Identify which cell holds the provided text, then report its [x, y] central coordinate. 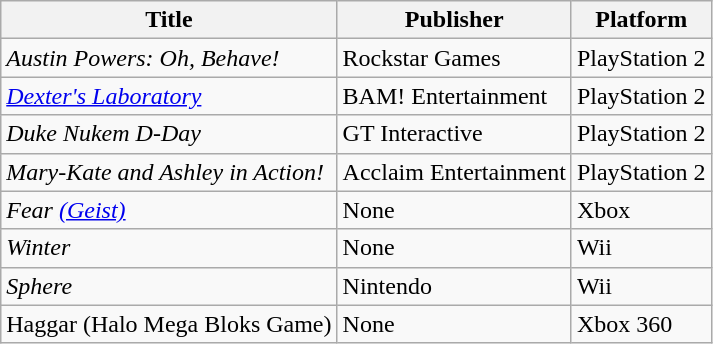
Xbox [641, 210]
Publisher [454, 20]
Duke Nukem D-Day [169, 134]
Sphere [169, 286]
Dexter's Laboratory [169, 96]
Mary-Kate and Ashley in Action! [169, 172]
Nintendo [454, 286]
Platform [641, 20]
Austin Powers: Oh, Behave! [169, 58]
BAM! Entertainment [454, 96]
Winter [169, 248]
Xbox 360 [641, 324]
GT Interactive [454, 134]
Rockstar Games [454, 58]
Fear (Geist) [169, 210]
Haggar (Halo Mega Bloks Game) [169, 324]
Acclaim Entertainment [454, 172]
Title [169, 20]
